Search for the cell housing the specified text and yield its (X, Y) center coordinate. 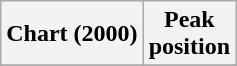
Chart (2000) (72, 34)
Peak position (189, 34)
